Search for the cell housing the specified text and yield its (x, y) center coordinate. 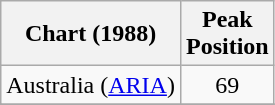
Australia (ARIA) (91, 85)
Chart (1988) (91, 34)
PeakPosition (227, 34)
69 (227, 85)
